Detect which cell encompasses the target text, then output its (X, Y) center coordinate. 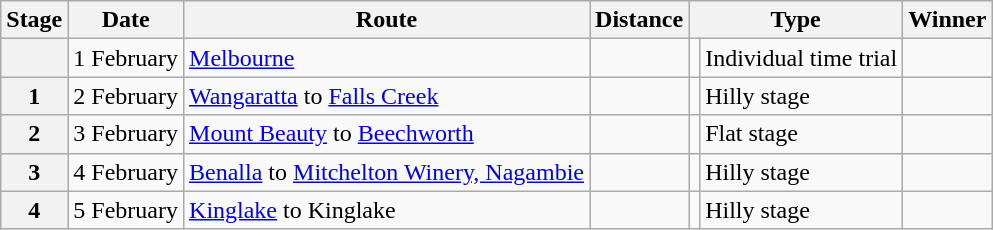
Kinglake to Kinglake (387, 210)
Melbourne (387, 58)
4 (34, 210)
5 February (126, 210)
1 (34, 96)
Flat stage (802, 134)
Stage (34, 20)
Route (387, 20)
Benalla to Mitchelton Winery, Nagambie (387, 172)
3 February (126, 134)
Mount Beauty to Beechworth (387, 134)
Winner (948, 20)
Wangaratta to Falls Creek (387, 96)
Type (796, 20)
Distance (640, 20)
Date (126, 20)
2 (34, 134)
3 (34, 172)
Individual time trial (802, 58)
1 February (126, 58)
4 February (126, 172)
2 February (126, 96)
